For the text-containing cell, return its midpoint in [x, y] coordinate format. 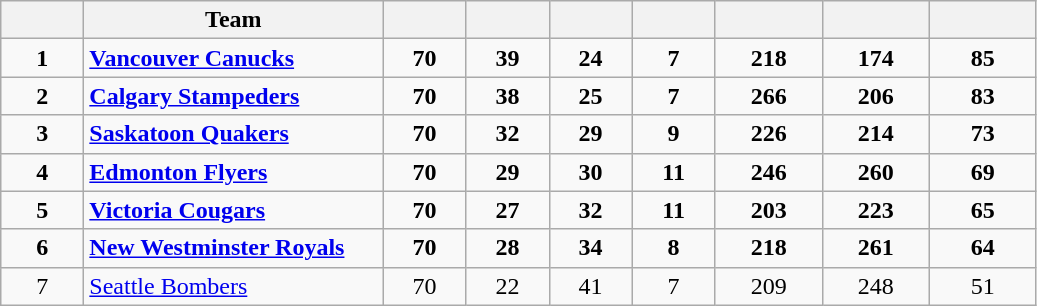
Vancouver Canucks [234, 58]
3 [42, 134]
260 [876, 172]
25 [590, 96]
246 [768, 172]
203 [768, 210]
65 [982, 210]
Calgary Stampeders [234, 96]
39 [508, 58]
69 [982, 172]
174 [876, 58]
Team [234, 20]
24 [590, 58]
261 [876, 248]
8 [674, 248]
34 [590, 248]
Saskatoon Quakers [234, 134]
206 [876, 96]
83 [982, 96]
223 [876, 210]
Victoria Cougars [234, 210]
22 [508, 286]
Edmonton Flyers [234, 172]
Seattle Bombers [234, 286]
41 [590, 286]
4 [42, 172]
38 [508, 96]
30 [590, 172]
226 [768, 134]
28 [508, 248]
5 [42, 210]
6 [42, 248]
64 [982, 248]
214 [876, 134]
51 [982, 286]
248 [876, 286]
266 [768, 96]
2 [42, 96]
New Westminster Royals [234, 248]
85 [982, 58]
73 [982, 134]
209 [768, 286]
27 [508, 210]
1 [42, 58]
9 [674, 134]
